Detect which cell encompasses the target text, then output its (X, Y) center coordinate. 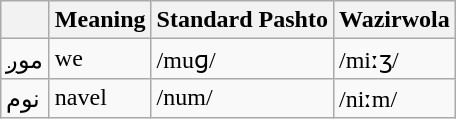
navel (100, 98)
Wazirwola (394, 20)
Standard Pashto (242, 20)
Meaning (100, 20)
we (100, 59)
موږ (26, 59)
/niːm/ (394, 98)
نوم (26, 98)
/num/ (242, 98)
/muɡ/ (242, 59)
/miːʒ/ (394, 59)
